Find where the given text appears and provide that cell's center as [X, Y] coordinate. 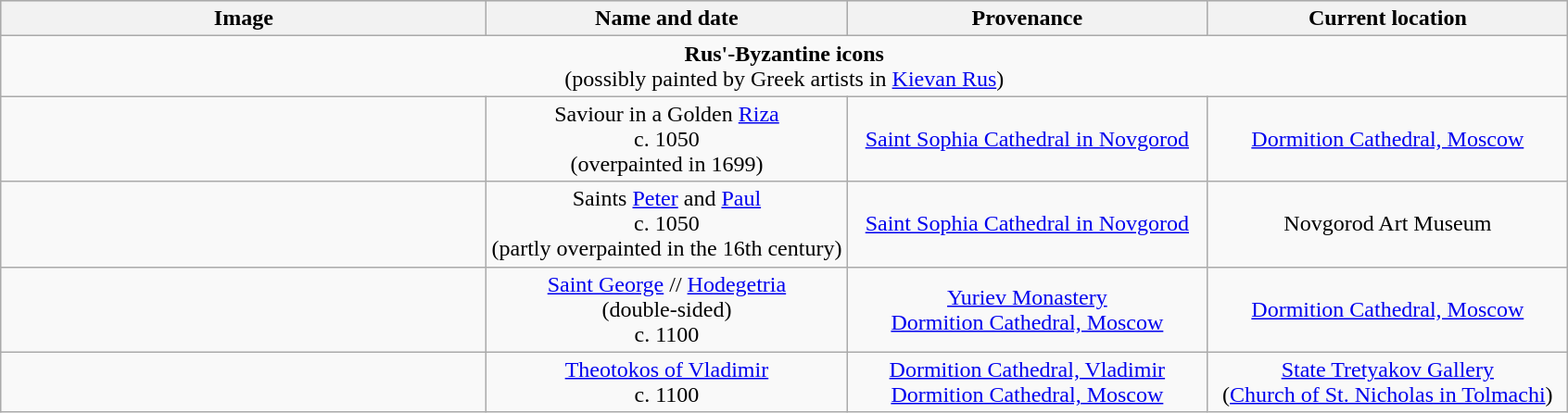
Current location [1388, 19]
Name and date [667, 19]
Saint George // Hodegetria(double-sided)c. 1100 [667, 309]
State Tretyakov Gallery(Church of St. Nicholas in Tolmachi) [1388, 382]
Dormition Cathedral, VladimirDormition Cathedral, Moscow [1027, 382]
Image [244, 19]
Theotokos of Vladimirc. 1100 [667, 382]
Saints Peter and Paulc. 1050(partly overpainted in the 16th century) [667, 224]
Saviour in a Golden Rizac. 1050(overpainted in 1699) [667, 139]
Yuriev MonasteryDormition Cathedral, Moscow [1027, 309]
Rus'-Byzantine icons(possibly painted by Greek artists in Kievan Rus) [784, 67]
Novgorod Art Museum [1388, 224]
Provenance [1027, 19]
